Extract the (x, y) coordinate from the center of the cell holding the provided text.  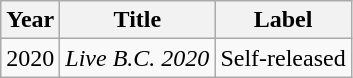
Year (30, 20)
2020 (30, 58)
Title (138, 20)
Live B.C. 2020 (138, 58)
Label (283, 20)
Self-released (283, 58)
